Search for the cell housing the specified text and yield its (X, Y) center coordinate. 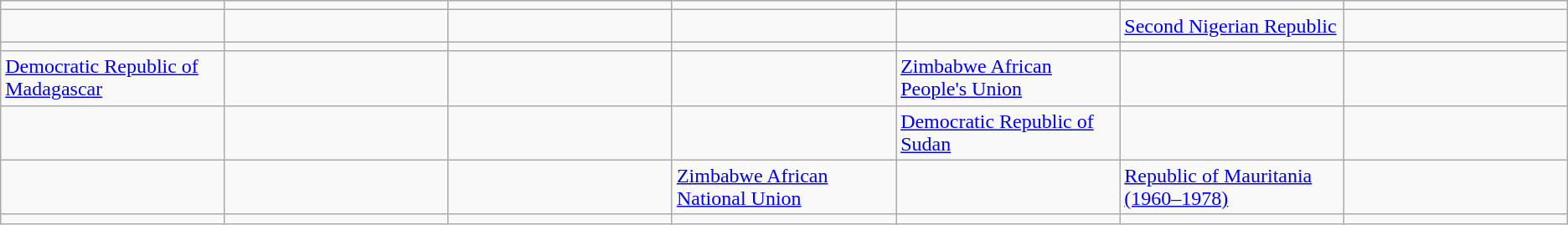
Zimbabwe African National Union (784, 187)
Zimbabwe African People's Union (1008, 79)
Democratic Republic of Sudan (1008, 132)
Republic of Mauritania (1960–1978) (1231, 187)
Democratic Republic of Madagascar (112, 79)
Second Nigerian Republic (1231, 26)
